Scan for the cell matching the given text and deliver its (x, y) coordinate at center. 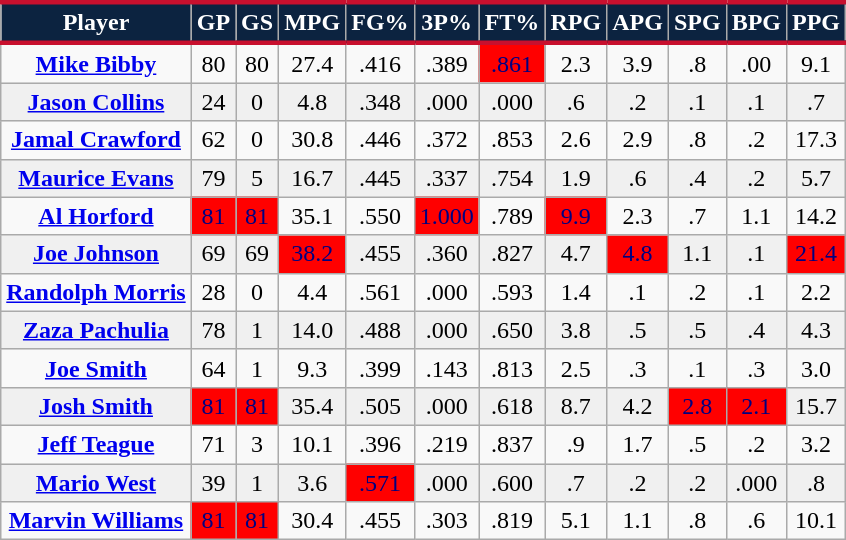
Al Horford (96, 216)
35.4 (312, 406)
.360 (446, 254)
14.2 (816, 216)
1.000 (446, 216)
14.0 (312, 330)
4.4 (312, 292)
24 (213, 102)
71 (213, 444)
2.5 (576, 368)
PPG (816, 22)
Mario West (96, 483)
APG (638, 22)
.618 (512, 406)
.337 (446, 178)
.416 (380, 63)
62 (213, 140)
38.2 (312, 254)
Marvin Williams (96, 521)
79 (213, 178)
Jeff Teague (96, 444)
BPG (756, 22)
3P% (446, 22)
35.1 (312, 216)
1.7 (638, 444)
.219 (446, 444)
.813 (512, 368)
.505 (380, 406)
.00 (756, 63)
3.8 (576, 330)
Josh Smith (96, 406)
Jason Collins (96, 102)
5.7 (816, 178)
.446 (380, 140)
28 (213, 292)
16.7 (312, 178)
8.7 (576, 406)
2.1 (756, 406)
15.7 (816, 406)
.650 (512, 330)
2.6 (576, 140)
39 (213, 483)
.789 (512, 216)
5 (258, 178)
.143 (446, 368)
21.4 (816, 254)
.593 (512, 292)
.372 (446, 140)
.389 (446, 63)
4.2 (638, 406)
.853 (512, 140)
3.2 (816, 444)
.445 (380, 178)
.600 (512, 483)
Jamal Crawford (96, 140)
.754 (512, 178)
.488 (380, 330)
9.3 (312, 368)
9.9 (576, 216)
Joe Johnson (96, 254)
30.4 (312, 521)
9.1 (816, 63)
4.7 (576, 254)
Player (96, 22)
.571 (380, 483)
3.0 (816, 368)
27.4 (312, 63)
2.2 (816, 292)
.399 (380, 368)
Joe Smith (96, 368)
2.8 (697, 406)
.861 (512, 63)
.561 (380, 292)
17.3 (816, 140)
.550 (380, 216)
Zaza Pachulia (96, 330)
64 (213, 368)
30.8 (312, 140)
1.4 (576, 292)
SPG (697, 22)
FG% (380, 22)
.396 (380, 444)
.303 (446, 521)
5.1 (576, 521)
GS (258, 22)
.819 (512, 521)
4.3 (816, 330)
1.9 (576, 178)
.348 (380, 102)
.837 (512, 444)
Mike Bibby (96, 63)
.9 (576, 444)
FT% (512, 22)
Randolph Morris (96, 292)
3.9 (638, 63)
3 (258, 444)
MPG (312, 22)
Maurice Evans (96, 178)
78 (213, 330)
3.6 (312, 483)
.827 (512, 254)
RPG (576, 22)
GP (213, 22)
2.9 (638, 140)
